Provide the (X, Y) coordinate of the cell's center where the given text is located.  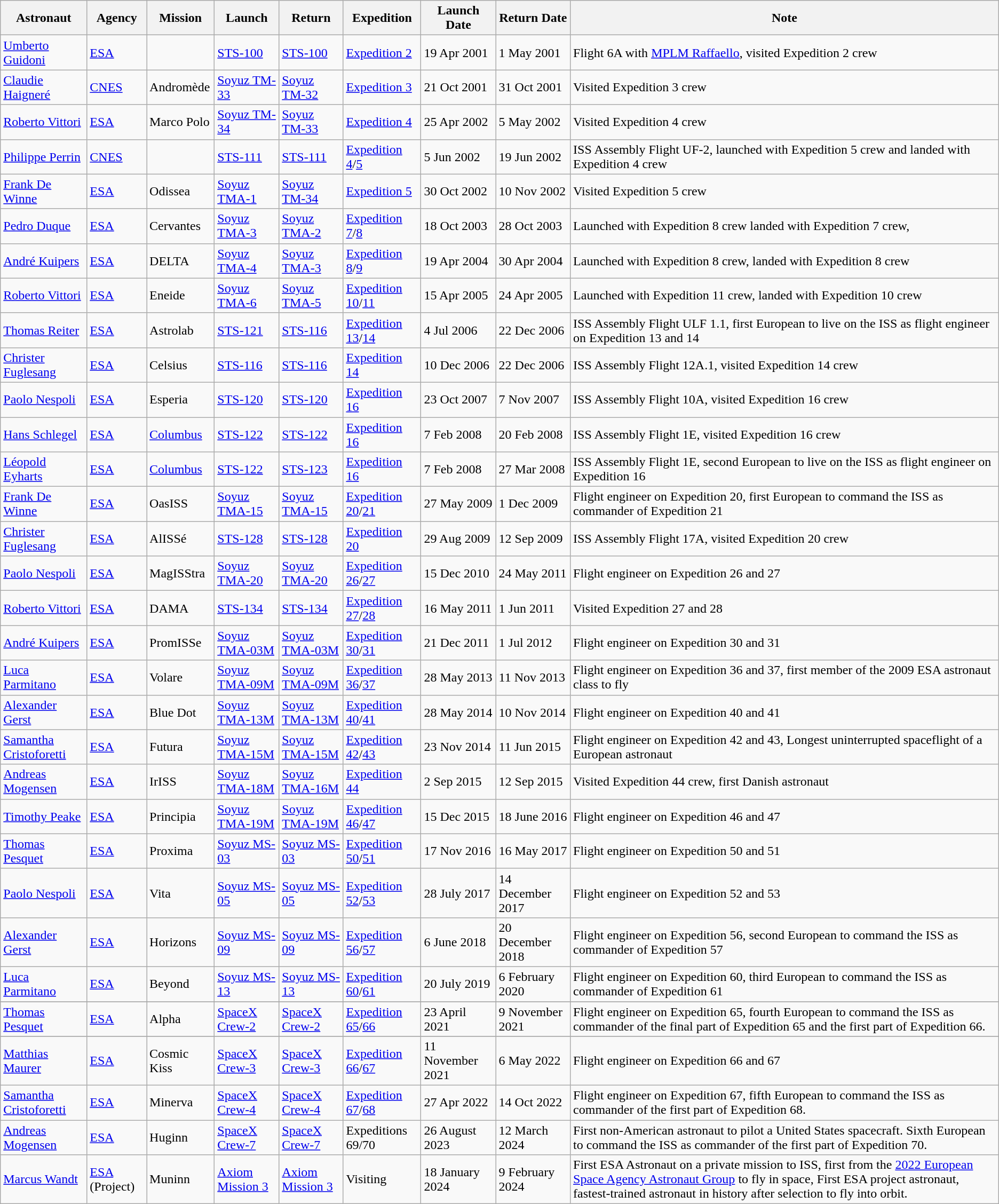
Esperia (180, 399)
Blue Dot (180, 712)
Expedition 40/41 (382, 712)
15 Apr 2005 (458, 296)
Expedition 27/28 (382, 608)
DAMA (180, 608)
Flight engineer on Expedition 52 and 53 (784, 893)
4 Jul 2006 (458, 330)
Flight engineer on Expedition 46 and 47 (784, 817)
1 Jun 2011 (533, 608)
Flight engineer on Expedition 50 and 51 (784, 851)
Expedition 30/31 (382, 643)
ISS Assembly Flight 17A, visited Expedition 20 crew (784, 539)
Flight engineer on Expedition 66 and 67 (784, 1061)
Eneide (180, 296)
2 Sep 2015 (458, 781)
Soyuz TMA-6 (247, 296)
Philippe Perrin (44, 157)
Launch Date (458, 18)
Expedition (382, 18)
ISS Assembly Flight 12A.1, visited Expedition 14 crew (784, 365)
Cosmic Kiss (180, 1061)
Cervantes (180, 226)
Huginn (180, 1138)
Marcus Wandt (44, 1179)
25 Apr 2002 (458, 122)
Return Date (533, 18)
Expedition 7/8 (382, 226)
18 January 2024 (458, 1179)
Marco Polo (180, 122)
Léopold Eyharts (44, 470)
5 May 2002 (533, 122)
PromISSe (180, 643)
Expedition 42/43 (382, 747)
Expedition 14 (382, 365)
1 Dec 2009 (533, 504)
Visited Expedition 27 and 28 (784, 608)
1 May 2001 (533, 52)
Futura (180, 747)
Expedition 5 (382, 191)
Visited Expedition 5 crew (784, 191)
6 May 2022 (533, 1061)
DELTA (180, 260)
Vita (180, 893)
Expedition 52/53 (382, 893)
19 Jun 2002 (533, 157)
23 April 2021 (458, 1018)
ISS Assembly Flight UF-2, launched with Expedition 5 crew and landed with Expedition 4 crew (784, 157)
MagISStra (180, 573)
Visited Expedition 3 crew (784, 88)
23 Oct 2007 (458, 399)
Expedition 60/61 (382, 984)
Visiting (382, 1179)
1 Jul 2012 (533, 643)
Agency (117, 18)
Mission (180, 18)
Muninn (180, 1179)
14 December 2017 (533, 893)
AlISSé (180, 539)
Expedition 50/51 (382, 851)
10 Nov 2014 (533, 712)
Timothy Peake (44, 817)
17 Nov 2016 (458, 851)
18 Oct 2003 (458, 226)
23 Nov 2014 (458, 747)
ISS Assembly Flight 1E, second European to live on the ISS as flight engineer on Expedition 16 (784, 470)
12 March 2024 (533, 1138)
Note (784, 18)
9 November 2021 (533, 1018)
STS-123 (311, 470)
Flight 6A with MPLM Raffaello, visited Expedition 2 crew (784, 52)
16 May 2011 (458, 608)
Odissea (180, 191)
Expedition 67/68 (382, 1103)
Expedition 2 (382, 52)
Visited Expedition 44 crew, first Danish astronaut (784, 781)
28 May 2014 (458, 712)
Flight engineer on Expedition 36 and 37, first member of the 2009 ESA astronaut class to fly (784, 678)
Proxima (180, 851)
Expedition 4/5 (382, 157)
Launch (247, 18)
10 Dec 2006 (458, 365)
Flight engineer on Expedition 20, first European to command the ISS as commander of Expedition 21 (784, 504)
Celsius (180, 365)
Claudie Haigneré (44, 88)
5 Jun 2002 (458, 157)
Astronaut (44, 18)
12 Sep 2009 (533, 539)
Return (311, 18)
STS-121 (247, 330)
Expedition 56/57 (382, 942)
Flight engineer on Expedition 56, second European to command the ISS as commander of Expedition 57 (784, 942)
Hans Schlegel (44, 434)
Expedition 20/21 (382, 504)
Expedition 44 (382, 781)
6 February 2020 (533, 984)
Launched with Expedition 11 crew, landed with Expedition 10 crew (784, 296)
19 Apr 2004 (458, 260)
11 November 2021 (458, 1061)
Soyuz TMA-4 (247, 260)
Soyuz TMA-18M (247, 781)
30 Oct 2002 (458, 191)
Alpha (180, 1018)
9 February 2024 (533, 1179)
27 May 2009 (458, 504)
Expedition 46/47 (382, 817)
Thomas Reiter (44, 330)
Andromède (180, 88)
IrISS (180, 781)
21 Oct 2001 (458, 88)
Expedition 8/9 (382, 260)
19 Apr 2001 (458, 52)
Soyuz TMA-1 (247, 191)
24 Apr 2005 (533, 296)
Flight engineer on Expedition 42 and 43, Longest uninterrupted spaceflight of a European astronaut (784, 747)
Expedition 36/37 (382, 678)
OasISS (180, 504)
Soyuz TMA-5 (311, 296)
Expeditions 69/70 (382, 1138)
7 Nov 2007 (533, 399)
Volare (180, 678)
15 Dec 2010 (458, 573)
Expedition 13/14 (382, 330)
Flight engineer on Expedition 30 and 31 (784, 643)
12 Sep 2015 (533, 781)
20 Feb 2008 (533, 434)
Launched with Expedition 8 crew landed with Expedition 7 crew, (784, 226)
16 May 2017 (533, 851)
28 May 2013 (458, 678)
Umberto Guidoni (44, 52)
31 Oct 2001 (533, 88)
27 Apr 2022 (458, 1103)
First non-American astronaut to pilot a United States spacecraft. Sixth European to command the ISS as commander of the first part of Expedition 70. (784, 1138)
Flight engineer on Expedition 40 and 41 (784, 712)
Expedition 26/27 (382, 573)
Visited Expedition 4 crew (784, 122)
14 Oct 2022 (533, 1103)
Pedro Duque (44, 226)
30 Apr 2004 (533, 260)
Expedition 10/11 (382, 296)
15 Dec 2015 (458, 817)
Minerva (180, 1103)
Expedition 3 (382, 88)
Soyuz TMA-16M (311, 781)
24 May 2011 (533, 573)
Launched with Expedition 8 crew, landed with Expedition 8 crew (784, 260)
Flight engineer on Expedition 60, third European to command the ISS as commander of Expedition 61 (784, 984)
ESA (Project) (117, 1179)
Beyond (180, 984)
ISS Assembly Flight ULF 1.1, first European to live on the ISS as flight engineer on Expedition 13 and 14 (784, 330)
29 Aug 2009 (458, 539)
Flight engineer on Expedition 67, fifth European to command the ISS as commander of the first part of Expedition 68. (784, 1103)
ISS Assembly Flight 1E, visited Expedition 16 crew (784, 434)
Expedition 66/67 (382, 1061)
20 July 2019 (458, 984)
Matthias Maurer (44, 1061)
21 Dec 2011 (458, 643)
Expedition 20 (382, 539)
28 July 2017 (458, 893)
6 June 2018 (458, 942)
18 June 2016 (533, 817)
10 Nov 2002 (533, 191)
ISS Assembly Flight 10A, visited Expedition 16 crew (784, 399)
Flight engineer on Expedition 26 and 27 (784, 573)
Soyuz TMA-2 (311, 226)
Soyuz TM-32 (311, 88)
11 Nov 2013 (533, 678)
Horizons (180, 942)
Principia (180, 817)
11 Jun 2015 (533, 747)
Astrolab (180, 330)
Expedition 4 (382, 122)
20 December 2018 (533, 942)
26 August 2023 (458, 1138)
Expedition 65/66 (382, 1018)
27 Mar 2008 (533, 470)
28 Oct 2003 (533, 226)
